From the cell containing the given text, extract its center point as [x, y] coordinate. 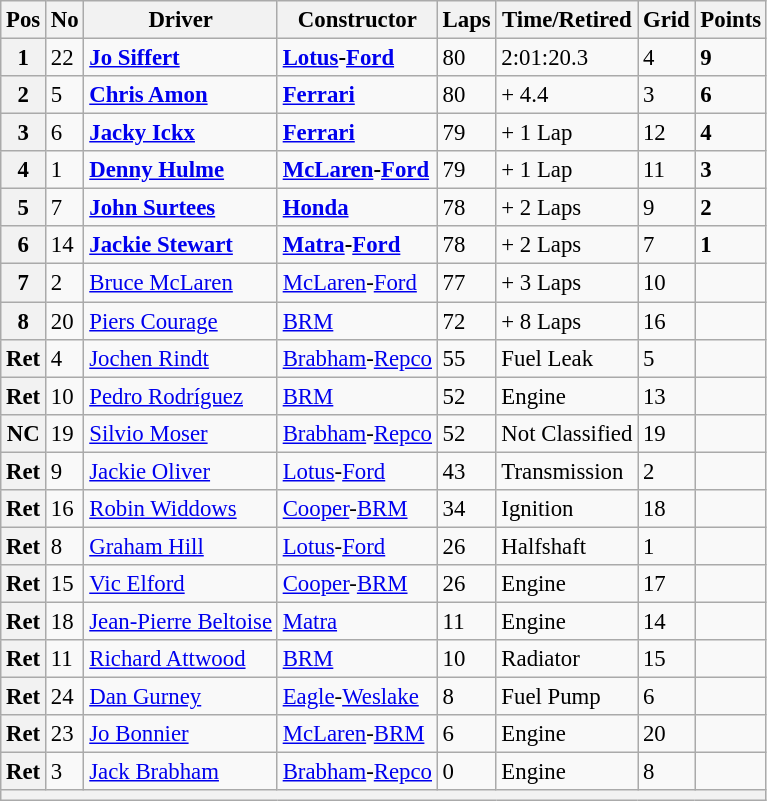
McLaren-BRM [357, 734]
Ignition [567, 509]
Transmission [567, 471]
Jacky Ickx [180, 133]
+ 4.4 [567, 95]
Richard Attwood [180, 659]
24 [65, 697]
Pos [24, 20]
Fuel Pump [567, 697]
Silvio Moser [180, 433]
12 [666, 133]
43 [466, 471]
17 [666, 584]
Robin Widdows [180, 509]
Points [730, 20]
Pedro Rodríguez [180, 396]
Laps [466, 20]
Halfshaft [567, 546]
Radiator [567, 659]
Grid [666, 20]
55 [466, 358]
John Surtees [180, 208]
Jo Siffert [180, 58]
Not Classified [567, 433]
Jack Brabham [180, 772]
Eagle-Weslake [357, 697]
34 [466, 509]
22 [65, 58]
Jo Bonnier [180, 734]
Graham Hill [180, 546]
Constructor [357, 20]
77 [466, 283]
Dan Gurney [180, 697]
Fuel Leak [567, 358]
0 [466, 772]
Denny Hulme [180, 170]
Time/Retired [567, 20]
Matra [357, 621]
Vic Elford [180, 584]
Chris Amon [180, 95]
Piers Courage [180, 321]
Jackie Oliver [180, 471]
Jackie Stewart [180, 245]
Bruce McLaren [180, 283]
Jochen Rindt [180, 358]
Driver [180, 20]
Jean-Pierre Beltoise [180, 621]
+ 3 Laps [567, 283]
No [65, 20]
Matra-Ford [357, 245]
+ 8 Laps [567, 321]
72 [466, 321]
2:01:20.3 [567, 58]
23 [65, 734]
13 [666, 396]
NC [24, 433]
Honda [357, 208]
